Provide the (X, Y) coordinate of the cell's center where the given text is located.  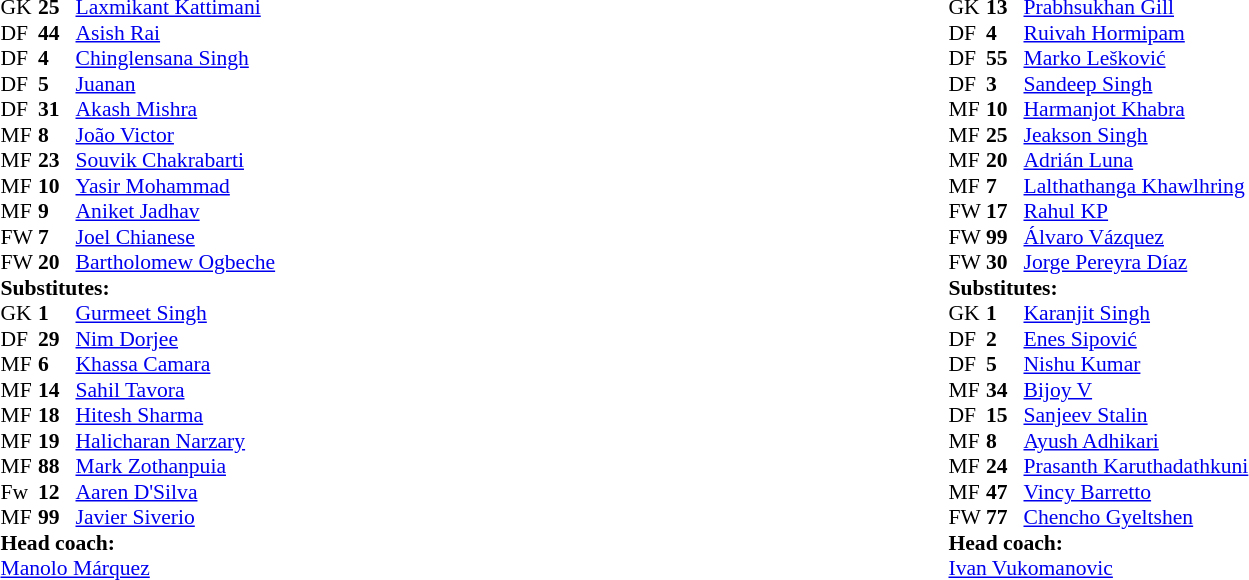
9 (57, 211)
31 (57, 109)
Aaren D'Silva (176, 492)
25 (1005, 135)
Nishu Kumar (1136, 365)
Ayush Adhikari (1136, 441)
77 (1005, 517)
55 (1005, 59)
6 (57, 365)
44 (57, 33)
Javier Siverio (176, 517)
Karanjit Singh (1136, 313)
Rahul KP (1136, 211)
Aniket Jadhav (176, 211)
88 (57, 467)
Asish Rai (176, 33)
Khassa Camara (176, 365)
Enes Sipović (1136, 339)
Souvik Chakrabarti (176, 161)
34 (1005, 390)
Mark Zothanpuia (176, 467)
Jeakson Singh (1136, 135)
Yasir Mohammad (176, 186)
Akash Mishra (176, 109)
João Victor (176, 135)
30 (1005, 263)
Hitesh Sharma (176, 415)
Sandeep Singh (1136, 84)
23 (57, 161)
Juanan (176, 84)
Lalthathanga Khawlhring (1136, 186)
18 (57, 415)
Halicharan Narzary (176, 441)
Sanjeev Stalin (1136, 415)
3 (1005, 84)
Jorge Pereyra Díaz (1136, 263)
Gurmeet Singh (176, 313)
Fw (19, 492)
Álvaro Vázquez (1136, 237)
2 (1005, 339)
Chencho Gyeltshen (1136, 517)
12 (57, 492)
Adrián Luna (1136, 161)
Ruivah Hormipam (1136, 33)
Vincy Barretto (1136, 492)
Bartholomew Ogbeche (176, 263)
14 (57, 390)
47 (1005, 492)
Sahil Tavora (176, 390)
19 (57, 441)
24 (1005, 467)
29 (57, 339)
Joel Chianese (176, 237)
Harmanjot Khabra (1136, 109)
Marko Lešković (1136, 59)
Prasanth Karuthadathkuni (1136, 467)
Nim Dorjee (176, 339)
Bijoy V (1136, 390)
17 (1005, 211)
15 (1005, 415)
Chinglensana Singh (176, 59)
